From the cell containing the given text, extract its center point as [X, Y] coordinate. 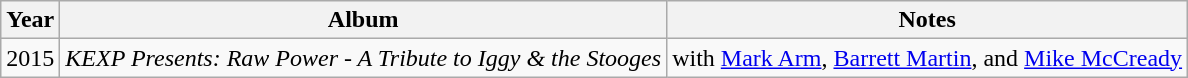
Album [364, 20]
Notes [928, 20]
with Mark Arm, Barrett Martin, and Mike McCready [928, 58]
KEXP Presents: Raw Power - A Tribute to Iggy & the Stooges [364, 58]
2015 [30, 58]
Year [30, 20]
